Identify which cell holds the provided text, then report its (X, Y) central coordinate. 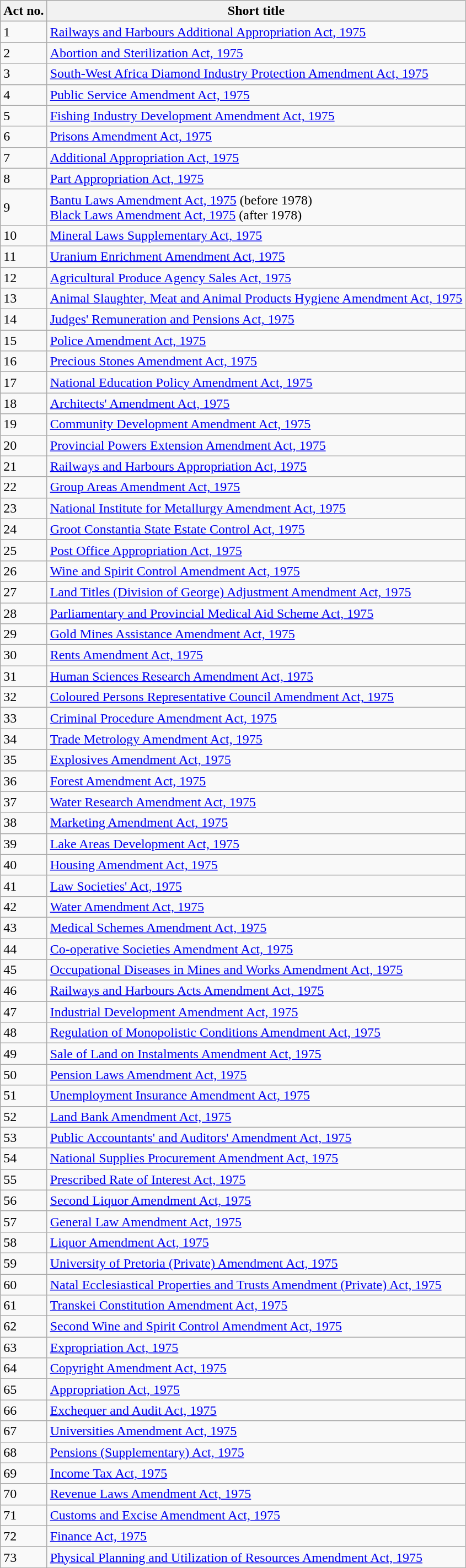
Public Accountants' and Auditors' Amendment Act, 1975 (256, 1138)
34 (24, 739)
National Supplies Procurement Amendment Act, 1975 (256, 1159)
Act no. (24, 11)
Pension Laws Amendment Act, 1975 (256, 1075)
64 (24, 1368)
Railways and Harbours Acts Amendment Act, 1975 (256, 991)
Precious Stones Amendment Act, 1975 (256, 362)
Additional Appropriation Act, 1975 (256, 158)
Income Tax Act, 1975 (256, 1473)
19 (24, 424)
Explosives Amendment Act, 1975 (256, 760)
9 (24, 207)
Forest Amendment Act, 1975 (256, 781)
Wine and Spirit Control Amendment Act, 1975 (256, 571)
45 (24, 970)
Fishing Industry Development Amendment Act, 1975 (256, 116)
28 (24, 613)
61 (24, 1306)
37 (24, 802)
Law Societies' Act, 1975 (256, 886)
Water Research Amendment Act, 1975 (256, 802)
Part Appropriation Act, 1975 (256, 179)
Gold Mines Assistance Amendment Act, 1975 (256, 634)
27 (24, 592)
Abortion and Sterilization Act, 1975 (256, 53)
Water Amendment Act, 1975 (256, 907)
39 (24, 844)
Appropriation Act, 1975 (256, 1389)
29 (24, 634)
Liquor Amendment Act, 1975 (256, 1242)
8 (24, 179)
Marketing Amendment Act, 1975 (256, 823)
44 (24, 949)
Provincial Powers Extension Amendment Act, 1975 (256, 445)
Parliamentary and Provincial Medical Aid Scheme Act, 1975 (256, 613)
22 (24, 487)
Architects' Amendment Act, 1975 (256, 403)
10 (24, 235)
65 (24, 1389)
32 (24, 697)
14 (24, 320)
72 (24, 1536)
Coloured Persons Representative Council Amendment Act, 1975 (256, 697)
Expropriation Act, 1975 (256, 1348)
12 (24, 277)
41 (24, 886)
Agricultural Produce Agency Sales Act, 1975 (256, 277)
66 (24, 1410)
Post Office Appropriation Act, 1975 (256, 550)
Police Amendment Act, 1975 (256, 341)
Group Areas Amendment Act, 1975 (256, 487)
62 (24, 1327)
Second Wine and Spirit Control Amendment Act, 1975 (256, 1327)
24 (24, 529)
Judges' Remuneration and Pensions Act, 1975 (256, 320)
15 (24, 341)
Rents Amendment Act, 1975 (256, 655)
30 (24, 655)
55 (24, 1179)
Uranium Enrichment Amendment Act, 1975 (256, 256)
49 (24, 1054)
Prescribed Rate of Interest Act, 1975 (256, 1179)
16 (24, 362)
47 (24, 1012)
50 (24, 1075)
5 (24, 116)
Land Titles (Division of George) Adjustment Amendment Act, 1975 (256, 592)
Groot Constantia State Estate Control Act, 1975 (256, 529)
68 (24, 1452)
46 (24, 991)
7 (24, 158)
Short title (256, 11)
Occupational Diseases in Mines and Works Amendment Act, 1975 (256, 970)
58 (24, 1242)
54 (24, 1159)
Customs and Excise Amendment Act, 1975 (256, 1515)
Revenue Laws Amendment Act, 1975 (256, 1494)
60 (24, 1285)
25 (24, 550)
Housing Amendment Act, 1975 (256, 865)
Land Bank Amendment Act, 1975 (256, 1117)
71 (24, 1515)
Universities Amendment Act, 1975 (256, 1431)
38 (24, 823)
73 (24, 1557)
31 (24, 676)
Bantu Laws Amendment Act, 1975 (before 1978) Black Laws Amendment Act, 1975 (after 1978) (256, 207)
Animal Slaughter, Meat and Animal Products Hygiene Amendment Act, 1975 (256, 299)
Mineral Laws Supplementary Act, 1975 (256, 235)
56 (24, 1200)
33 (24, 718)
59 (24, 1263)
General Law Amendment Act, 1975 (256, 1221)
69 (24, 1473)
17 (24, 382)
Finance Act, 1975 (256, 1536)
35 (24, 760)
Industrial Development Amendment Act, 1975 (256, 1012)
Second Liquor Amendment Act, 1975 (256, 1200)
Medical Schemes Amendment Act, 1975 (256, 928)
52 (24, 1117)
Public Service Amendment Act, 1975 (256, 95)
53 (24, 1138)
Community Development Amendment Act, 1975 (256, 424)
23 (24, 508)
21 (24, 466)
Transkei Constitution Amendment Act, 1975 (256, 1306)
42 (24, 907)
Trade Metrology Amendment Act, 1975 (256, 739)
Natal Ecclesiastical Properties and Trusts Amendment (Private) Act, 1975 (256, 1285)
University of Pretoria (Private) Amendment Act, 1975 (256, 1263)
40 (24, 865)
18 (24, 403)
4 (24, 95)
26 (24, 571)
11 (24, 256)
57 (24, 1221)
36 (24, 781)
3 (24, 74)
13 (24, 299)
Unemployment Insurance Amendment Act, 1975 (256, 1096)
Sale of Land on Instalments Amendment Act, 1975 (256, 1054)
Co-operative Societies Amendment Act, 1975 (256, 949)
Pensions (Supplementary) Act, 1975 (256, 1452)
20 (24, 445)
48 (24, 1033)
Human Sciences Research Amendment Act, 1975 (256, 676)
Regulation of Monopolistic Conditions Amendment Act, 1975 (256, 1033)
Exchequer and Audit Act, 1975 (256, 1410)
Railways and Harbours Appropriation Act, 1975 (256, 466)
Criminal Procedure Amendment Act, 1975 (256, 718)
Lake Areas Development Act, 1975 (256, 844)
63 (24, 1348)
2 (24, 53)
70 (24, 1494)
51 (24, 1096)
Railways and Harbours Additional Appropriation Act, 1975 (256, 32)
Copyright Amendment Act, 1975 (256, 1368)
Prisons Amendment Act, 1975 (256, 137)
67 (24, 1431)
Physical Planning and Utilization of Resources Amendment Act, 1975 (256, 1557)
6 (24, 137)
National Institute for Metallurgy Amendment Act, 1975 (256, 508)
South-West Africa Diamond Industry Protection Amendment Act, 1975 (256, 74)
National Education Policy Amendment Act, 1975 (256, 382)
1 (24, 32)
43 (24, 928)
